Output the [x, y] coordinate of the center of the cell containing the given text.  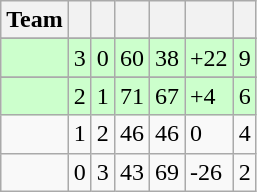
-26 [210, 172]
60 [132, 58]
38 [166, 58]
43 [132, 172]
4 [244, 134]
9 [244, 58]
69 [166, 172]
+4 [210, 96]
67 [166, 96]
6 [244, 96]
+22 [210, 58]
71 [132, 96]
Team [35, 20]
